Extract the [X, Y] coordinate from the center of the cell holding the provided text.  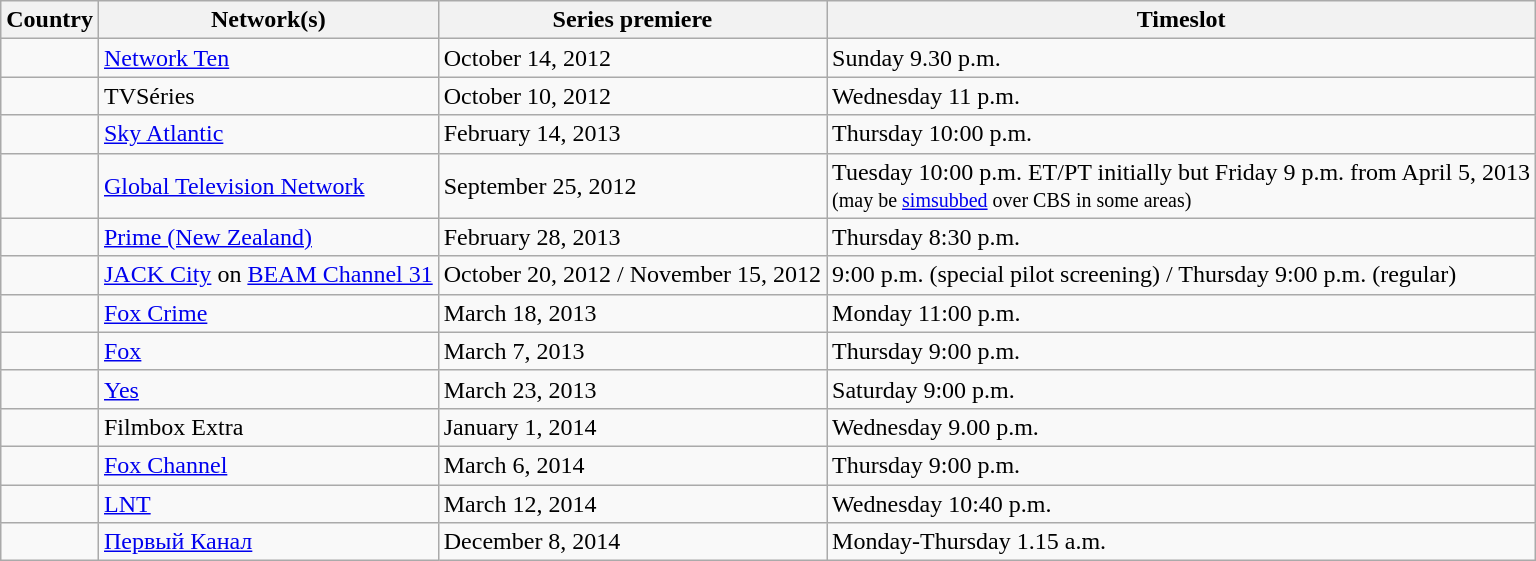
March 7, 2013 [632, 351]
Fox [268, 351]
October 14, 2012 [632, 58]
Первый Канал [268, 542]
Network(s) [268, 20]
March 23, 2013 [632, 389]
Yes [268, 389]
Filmbox Extra [268, 427]
February 28, 2013 [632, 237]
TVSéries [268, 96]
LNT [268, 503]
Monday 11:00 p.m. [1182, 313]
Global Television Network [268, 186]
Sunday 9.30 p.m. [1182, 58]
Monday-Thursday 1.15 a.m. [1182, 542]
March 12, 2014 [632, 503]
Prime (New Zealand) [268, 237]
March 18, 2013 [632, 313]
Series premiere [632, 20]
Thursday 8:30 p.m. [1182, 237]
Fox Channel [268, 465]
Wednesday 10:40 p.m. [1182, 503]
October 20, 2012 / November 15, 2012 [632, 275]
Sky Atlantic [268, 134]
JACK City on BEAM Channel 31 [268, 275]
Wednesday 11 p.m. [1182, 96]
December 8, 2014 [632, 542]
Saturday 9:00 p.m. [1182, 389]
January 1, 2014 [632, 427]
September 25, 2012 [632, 186]
Network Ten [268, 58]
Thursday 10:00 p.m. [1182, 134]
Country [50, 20]
October 10, 2012 [632, 96]
March 6, 2014 [632, 465]
Wednesday 9.00 p.m. [1182, 427]
9:00 p.m. (special pilot screening) / Thursday 9:00 p.m. (regular) [1182, 275]
Timeslot [1182, 20]
Fox Crime [268, 313]
February 14, 2013 [632, 134]
Tuesday 10:00 p.m. ET/PT initially but Friday 9 p.m. from April 5, 2013(may be simsubbed over CBS in some areas) [1182, 186]
